Return (x, y) of the center of cell containing provided text 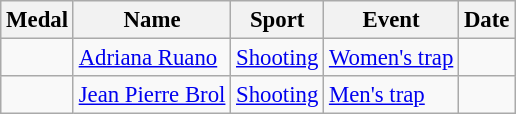
Name (152, 20)
Women's trap (392, 58)
Date (487, 20)
Jean Pierre Brol (152, 95)
Sport (278, 20)
Adriana Ruano (152, 58)
Medal (38, 20)
Event (392, 20)
Men's trap (392, 95)
